Pinpoint the cell where the given text exists, returning its [x, y] midpoint coordinate. 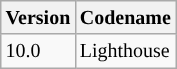
10.0 [38, 52]
Codename [126, 18]
Lighthouse [126, 52]
Version [38, 18]
